Capture the cell that displays the provided text and extract its (X, Y) central coordinate. 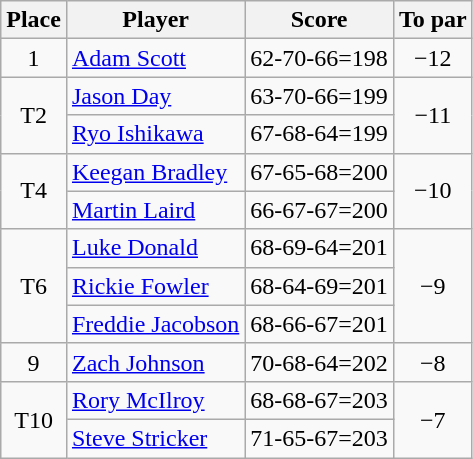
62-70-66=198 (320, 58)
Luke Donald (155, 248)
66-67-67=200 (320, 210)
−9 (432, 286)
68-69-64=201 (320, 248)
Zach Johnson (155, 362)
−7 (432, 419)
Ryo Ishikawa (155, 134)
−10 (432, 191)
67-68-64=199 (320, 134)
To par (432, 20)
T6 (34, 286)
70-68-64=202 (320, 362)
63-70-66=199 (320, 96)
67-65-68=200 (320, 172)
1 (34, 58)
Martin Laird (155, 210)
Keegan Bradley (155, 172)
68-66-67=201 (320, 324)
Rory McIlroy (155, 400)
Freddie Jacobson (155, 324)
Place (34, 20)
T4 (34, 191)
Adam Scott (155, 58)
−8 (432, 362)
−11 (432, 115)
68-64-69=201 (320, 286)
Score (320, 20)
−12 (432, 58)
Player (155, 20)
9 (34, 362)
Jason Day (155, 96)
68-68-67=203 (320, 400)
Rickie Fowler (155, 286)
T10 (34, 419)
71-65-67=203 (320, 438)
Steve Stricker (155, 438)
T2 (34, 115)
